Capture the cell that displays the provided text and extract its [x, y] central coordinate. 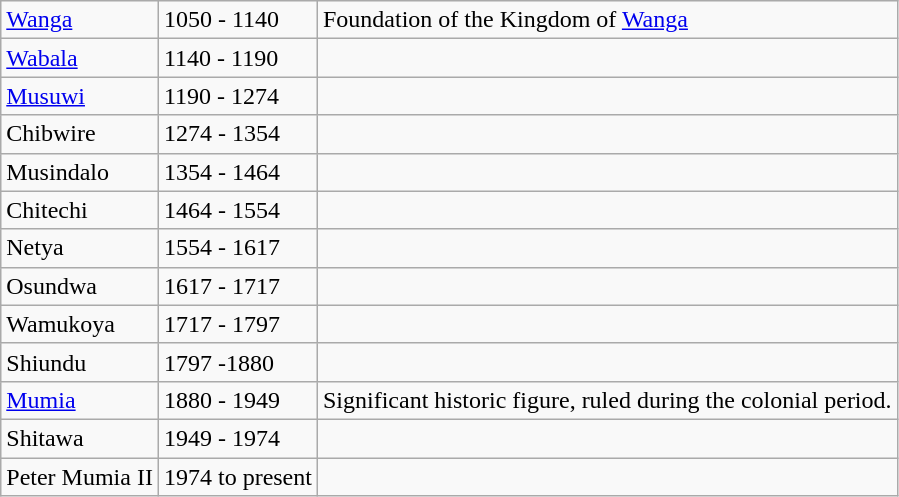
1050 - 1140 [238, 20]
1880 - 1949 [238, 400]
Musindalo [80, 172]
1974 to present [238, 477]
Peter Mumia II [80, 477]
1617 - 1717 [238, 286]
1354 - 1464 [238, 172]
Netya [80, 248]
Significant historic figure, ruled during the colonial period. [607, 400]
Musuwi [80, 96]
Chibwire [80, 134]
Wamukoya [80, 324]
Shiundu [80, 362]
Osundwa [80, 286]
Foundation of the Kingdom of Wanga [607, 20]
Chitechi [80, 210]
1717 - 1797 [238, 324]
1190 - 1274 [238, 96]
Wanga [80, 20]
Mumia [80, 400]
1274 - 1354 [238, 134]
1554 - 1617 [238, 248]
1464 - 1554 [238, 210]
1949 - 1974 [238, 438]
1797 -1880 [238, 362]
1140 - 1190 [238, 58]
Shitawa [80, 438]
Wabala [80, 58]
